Capture the cell that displays the provided text and extract its [X, Y] central coordinate. 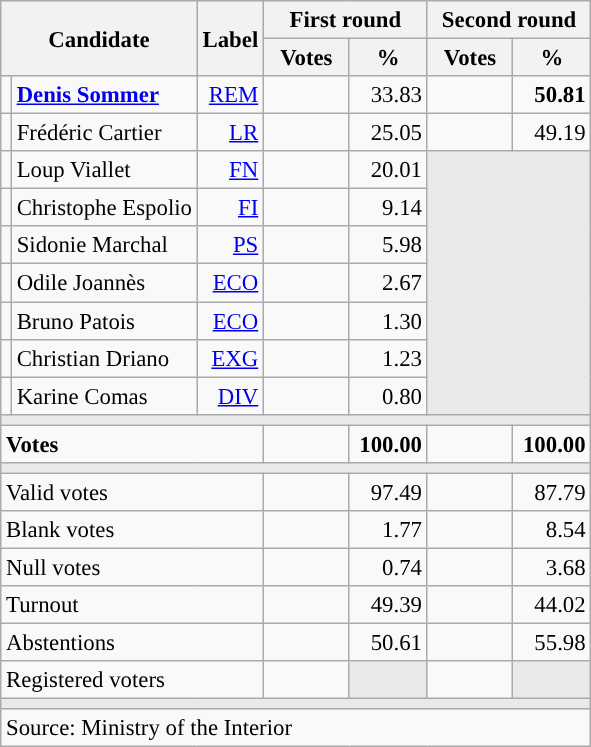
0.74 [388, 567]
PS [230, 245]
Candidate [99, 38]
Null votes [132, 567]
25.05 [388, 133]
REM [230, 95]
Karine Comas [104, 396]
LR [230, 133]
Sidonie Marchal [104, 245]
44.02 [552, 605]
FN [230, 170]
Source: Ministry of the Interior [296, 728]
Frédéric Cartier [104, 133]
1.77 [388, 530]
Loup Viallet [104, 170]
50.61 [388, 643]
2.67 [388, 283]
Christophe Espolio [104, 208]
Turnout [132, 605]
97.49 [388, 492]
Blank votes [132, 530]
Registered voters [132, 680]
Label [230, 38]
Christian Driano [104, 358]
8.54 [552, 530]
33.83 [388, 95]
0.80 [388, 396]
3.68 [552, 567]
Bruno Patois [104, 321]
55.98 [552, 643]
Denis Sommer [104, 95]
20.01 [388, 170]
Odile Joannès [104, 283]
Valid votes [132, 492]
1.30 [388, 321]
DIV [230, 396]
50.81 [552, 95]
EXG [230, 358]
49.19 [552, 133]
First round [346, 20]
49.39 [388, 605]
87.79 [552, 492]
9.14 [388, 208]
Abstentions [132, 643]
FI [230, 208]
1.23 [388, 358]
5.98 [388, 245]
Second round [509, 20]
